Identify which cell holds the provided text, then report its [X, Y] central coordinate. 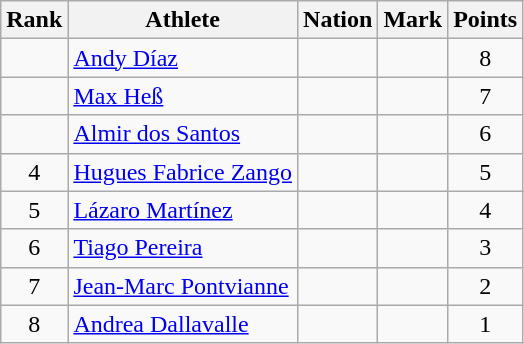
Andy Díaz [183, 58]
2 [486, 286]
Almir dos Santos [183, 134]
Rank [34, 20]
Hugues Fabrice Zango [183, 172]
Jean-Marc Pontvianne [183, 286]
Tiago Pereira [183, 248]
Points [486, 20]
Max Heß [183, 96]
Athlete [183, 20]
Nation [338, 20]
1 [486, 324]
Mark [413, 20]
Andrea Dallavalle [183, 324]
Lázaro Martínez [183, 210]
3 [486, 248]
